Return the (x, y) coordinate for the center point of the cell that contains the specified text.  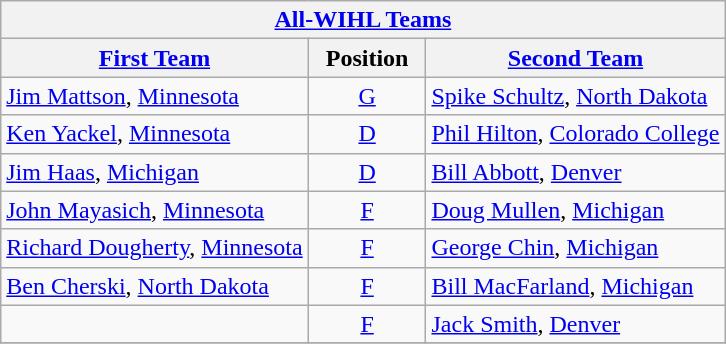
Doug Mullen, Michigan (576, 210)
Phil Hilton, Colorado College (576, 134)
All-WIHL Teams (363, 20)
Jim Mattson, Minnesota (154, 96)
Second Team (576, 58)
First Team (154, 58)
Ben Cherski, North Dakota (154, 286)
George Chin, Michigan (576, 248)
G (367, 96)
Ken Yackel, Minnesota (154, 134)
Richard Dougherty, Minnesota (154, 248)
Bill MacFarland, Michigan (576, 286)
Jim Haas, Michigan (154, 172)
John Mayasich, Minnesota (154, 210)
Position (367, 58)
Jack Smith, Denver (576, 324)
Bill Abbott, Denver (576, 172)
Spike Schultz, North Dakota (576, 96)
